Extract the (x, y) coordinate from the center of the cell holding the provided text.  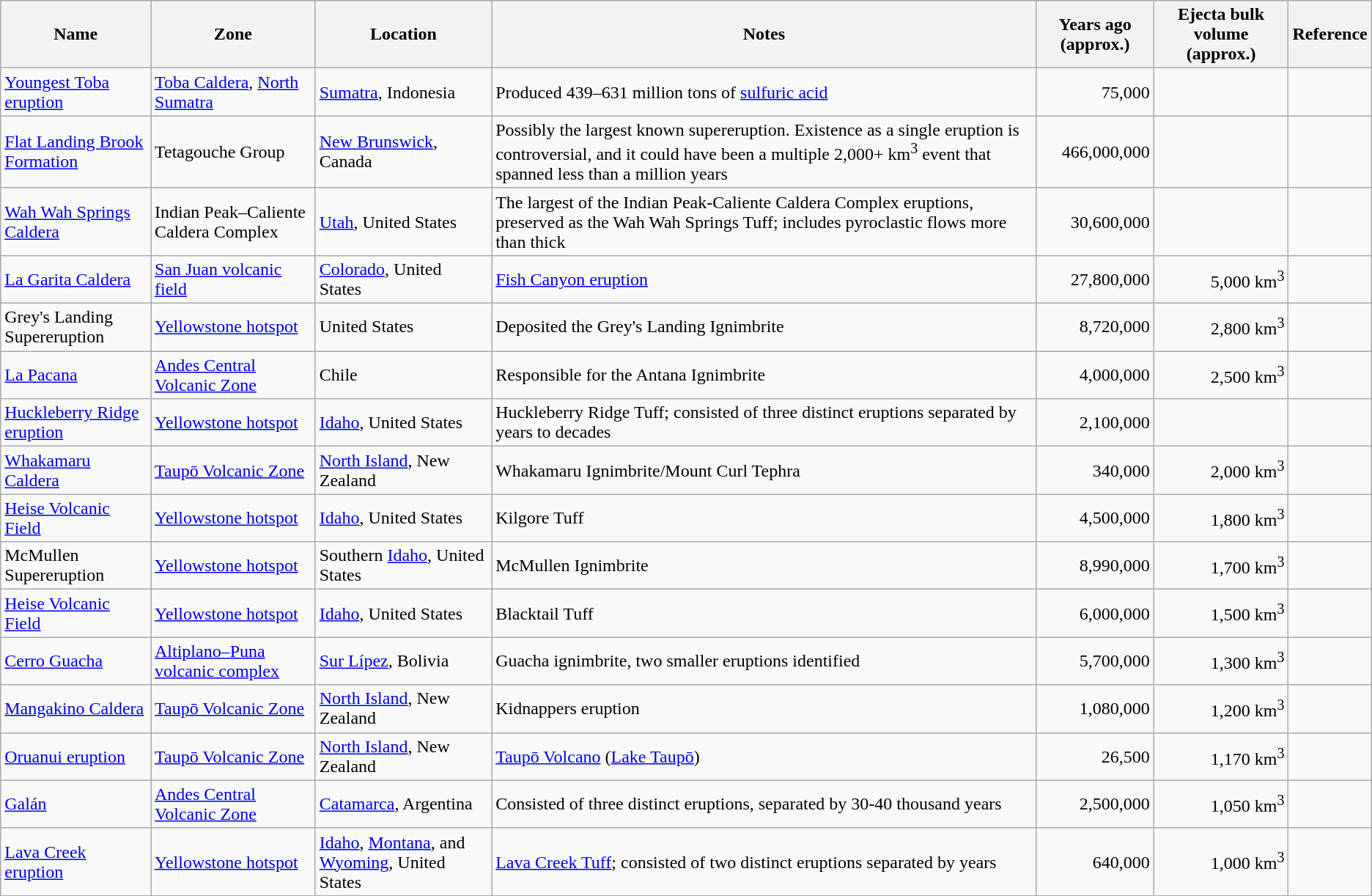
New Brunswick, Canada (403, 153)
Chile (403, 375)
1,170 km3 (1221, 757)
4,500,000 (1095, 518)
Mangakino Caldera (76, 708)
Colorado, United States (403, 279)
Youngest Toba eruption (76, 92)
8,720,000 (1095, 327)
Whakamaru Caldera (76, 471)
4,000,000 (1095, 375)
Lava Creek eruption (76, 862)
Zone (233, 34)
Huckleberry Ridge eruption (76, 422)
Indian Peak–Caliente Caldera Complex (233, 221)
United States (403, 327)
Guacha ignimbrite, two smaller eruptions identified (764, 661)
Southern Idaho, United States (403, 566)
McMullen Ignimbrite (764, 566)
Deposited the Grey's Landing Ignimbrite (764, 327)
Huckleberry Ridge Tuff; consisted of three distinct eruptions separated by years to decades (764, 422)
8,990,000 (1095, 566)
Oruanui eruption (76, 757)
27,800,000 (1095, 279)
Sumatra, Indonesia (403, 92)
Responsible for the Antana Ignimbrite (764, 375)
Fish Canyon eruption (764, 279)
The largest of the Indian Peak-Caliente Caldera Complex eruptions, preserved as the Wah Wah Springs Tuff; includes pyroclastic flows more than thick (764, 221)
466,000,000 (1095, 153)
1,800 km3 (1221, 518)
Toba Caldera, North Sumatra (233, 92)
Name (76, 34)
Years ago (approx.) (1095, 34)
2,000 km3 (1221, 471)
Lava Creek Tuff; consisted of two distinct eruptions separated by years (764, 862)
2,500,000 (1095, 804)
Ejecta bulk volume (approx.) (1221, 34)
Whakamaru Ignimbrite/Mount Curl Tephra (764, 471)
75,000 (1095, 92)
Flat Landing Brook Formation (76, 153)
Cerro Guacha (76, 661)
Kilgore Tuff (764, 518)
Produced 439–631 million tons of sulfuric acid (764, 92)
340,000 (1095, 471)
Kidnappers eruption (764, 708)
San Juan volcanic field (233, 279)
1,200 km3 (1221, 708)
30,600,000 (1095, 221)
1,500 km3 (1221, 613)
Wah Wah Springs Caldera (76, 221)
6,000,000 (1095, 613)
Consisted of three distinct eruptions, separated by 30-40 thousand years (764, 804)
Location (403, 34)
Utah, United States (403, 221)
26,500 (1095, 757)
Reference (1329, 34)
Galán (76, 804)
Sur Lípez, Bolivia (403, 661)
Taupō Volcano (Lake Taupō) (764, 757)
Notes (764, 34)
Blacktail Tuff (764, 613)
La Pacana (76, 375)
1,050 km3 (1221, 804)
1,080,000 (1095, 708)
5,000 km3 (1221, 279)
5,700,000 (1095, 661)
1,700 km3 (1221, 566)
Idaho, Montana, and Wyoming, United States (403, 862)
Catamarca, Argentina (403, 804)
2,500 km3 (1221, 375)
1,000 km3 (1221, 862)
640,000 (1095, 862)
McMullen Supereruption (76, 566)
Altiplano–Puna volcanic complex (233, 661)
2,100,000 (1095, 422)
Grey's Landing Supereruption (76, 327)
Tetagouche Group (233, 153)
1,300 km3 (1221, 661)
La Garita Caldera (76, 279)
2,800 km3 (1221, 327)
